From the cell containing the given text, extract its center point as (x, y) coordinate. 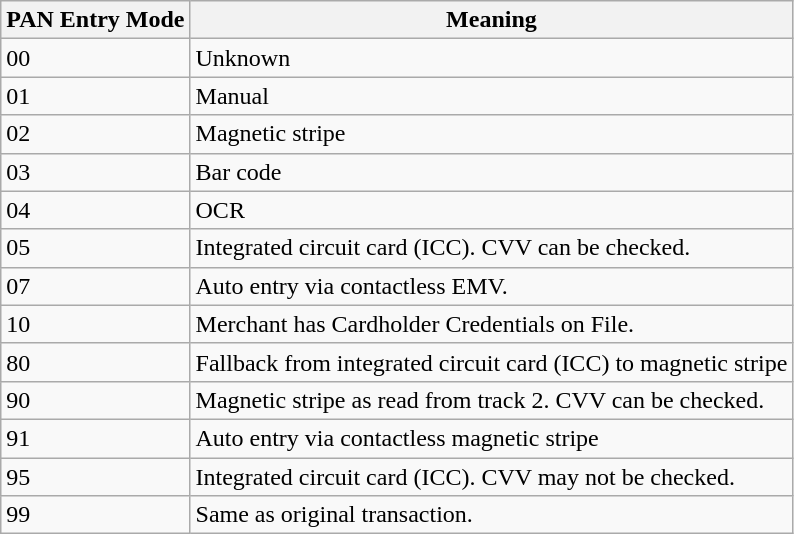
Auto entry via contactless magnetic stripe (492, 438)
Manual (492, 96)
Integrated circuit card (ICC). CVV may not be checked. (492, 477)
OCR (492, 210)
10 (96, 324)
04 (96, 210)
95 (96, 477)
05 (96, 248)
00 (96, 58)
99 (96, 515)
Magnetic stripe (492, 134)
Same as original transaction. (492, 515)
PAN Entry Mode (96, 20)
01 (96, 96)
Fallback from integrated circuit card (ICC) to magnetic stripe (492, 362)
Bar code (492, 172)
Meaning (492, 20)
07 (96, 286)
Auto entry via contactless EMV. (492, 286)
91 (96, 438)
90 (96, 400)
Merchant has Cardholder Credentials on File. (492, 324)
02 (96, 134)
Unknown (492, 58)
Magnetic stripe as read from track 2. CVV can be checked. (492, 400)
03 (96, 172)
Integrated circuit card (ICC). CVV can be checked. (492, 248)
80 (96, 362)
